Output the [x, y] coordinate of the center of the cell containing the given text.  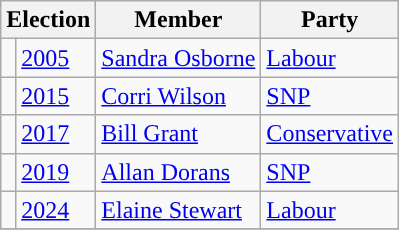
Corri Wilson [178, 96]
2017 [56, 134]
Elaine Stewart [178, 210]
2005 [56, 58]
2015 [56, 96]
Conservative [330, 134]
Allan Dorans [178, 172]
Party [330, 20]
2024 [56, 210]
Election [48, 20]
Member [178, 20]
Bill Grant [178, 134]
Sandra Osborne [178, 58]
2019 [56, 172]
